Capture the cell that displays the provided text and extract its [x, y] central coordinate. 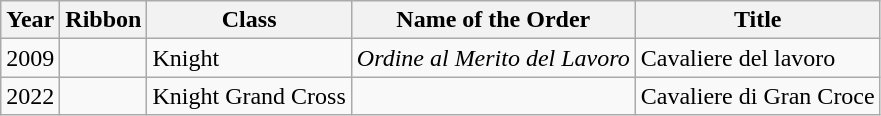
Title [758, 20]
Name of the Order [493, 20]
Ribbon [104, 20]
Cavaliere di Gran Croce [758, 96]
2009 [30, 58]
Ordine al Merito del Lavoro [493, 58]
Knight Grand Cross [249, 96]
2022 [30, 96]
Year [30, 20]
Knight [249, 58]
Cavaliere del lavoro [758, 58]
Class [249, 20]
